Determine the (X, Y) coordinate at the center of the cell enclosing the given text.  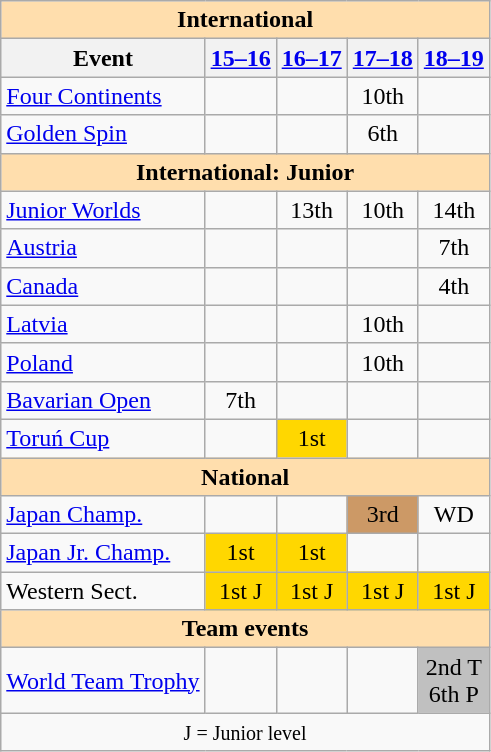
Four Continents (103, 96)
3rd (382, 515)
International: Junior (246, 172)
14th (454, 210)
Japan Jr. Champ. (103, 553)
15–16 (240, 58)
16–17 (312, 58)
13th (312, 210)
2nd T6th P (454, 680)
17–18 (382, 58)
Japan Champ. (103, 515)
Team events (246, 629)
Poland (103, 362)
Canada (103, 286)
Bavarian Open (103, 400)
Golden Spin (103, 134)
J = Junior level (246, 732)
National (246, 477)
Austria (103, 248)
Event (103, 58)
WD (454, 515)
4th (454, 286)
18–19 (454, 58)
Toruń Cup (103, 438)
World Team Trophy (103, 680)
6th (382, 134)
International (246, 20)
Latvia (103, 324)
Western Sect. (103, 591)
Junior Worlds (103, 210)
